Determine the (X, Y) coordinate at the center of the cell enclosing the given text.  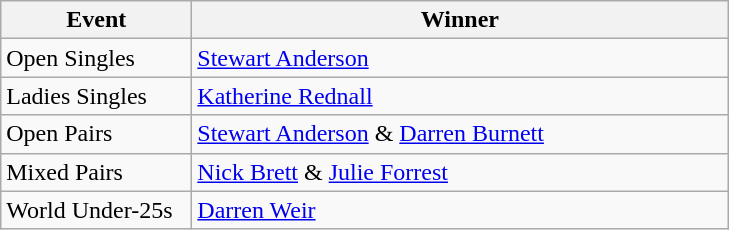
Darren Weir (460, 210)
Ladies Singles (96, 96)
World Under-25s (96, 210)
Open Singles (96, 58)
Katherine Rednall (460, 96)
Stewart Anderson & Darren Burnett (460, 134)
Mixed Pairs (96, 172)
Event (96, 20)
Nick Brett & Julie Forrest (460, 172)
Winner (460, 20)
Stewart Anderson (460, 58)
Open Pairs (96, 134)
